Return [x, y] of the center of cell containing provided text 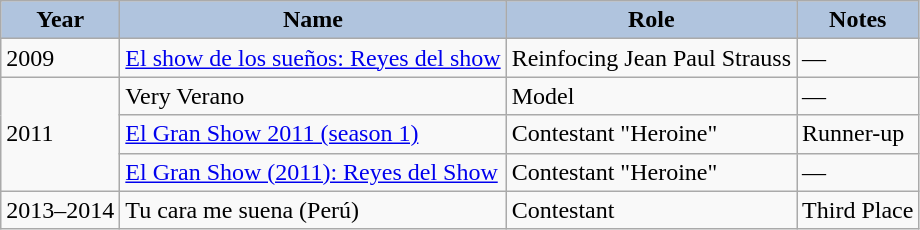
2011 [60, 134]
El Gran Show 2011 (season 1) [313, 134]
2009 [60, 58]
Notes [858, 20]
El Gran Show (2011): Reyes del Show [313, 172]
Contestant [651, 210]
Role [651, 20]
Very Verano [313, 96]
2013–2014 [60, 210]
Runner-up [858, 134]
Third Place [858, 210]
Name [313, 20]
Reinfocing Jean Paul Strauss [651, 58]
Tu cara me suena (Perú) [313, 210]
Year [60, 20]
Model [651, 96]
El show de los sueños: Reyes del show [313, 58]
